Identify which cell holds the provided text, then report its [X, Y] central coordinate. 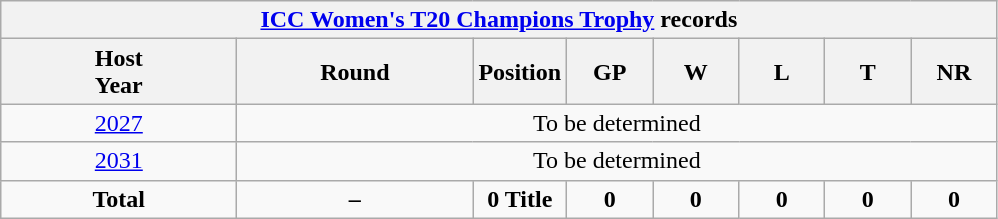
NR [954, 72]
Total [119, 199]
ICC Women's T20 Champions Trophy records [499, 20]
L [782, 72]
2031 [119, 161]
Round [355, 72]
GP [610, 72]
– [355, 199]
0 Title [520, 199]
HostYear [119, 72]
2027 [119, 123]
T [868, 72]
W [696, 72]
Position [520, 72]
